Identify which cell holds the provided text, then report its [x, y] central coordinate. 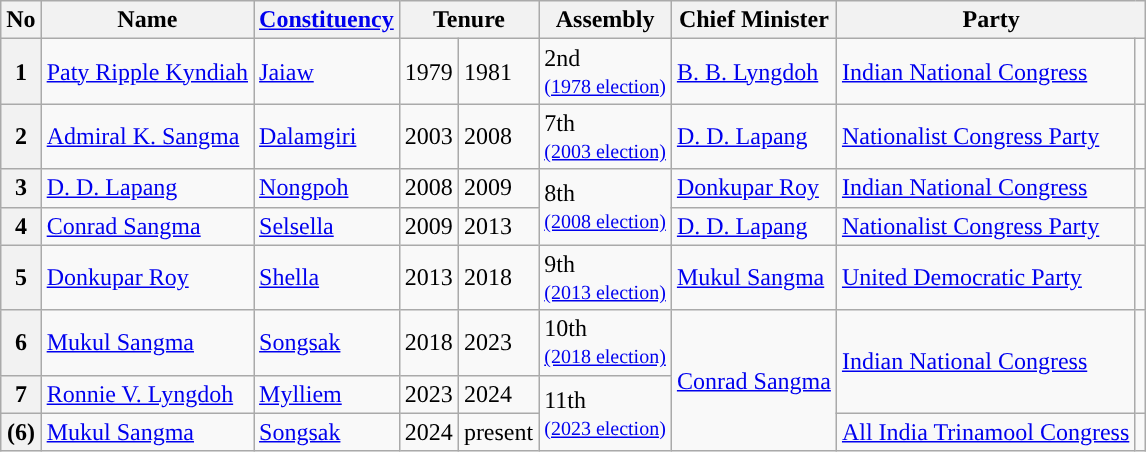
Constituency [327, 20]
Dalamgiri [327, 136]
United Democratic Party [985, 278]
10th (2018 election) [606, 342]
Nongpoh [327, 188]
9th (2013 election) [606, 278]
2003 [428, 136]
Party [990, 20]
Mylliem [327, 394]
1979 [428, 72]
5 [21, 278]
(6) [21, 432]
Admiral K. Sangma [147, 136]
7th (2003 election) [606, 136]
3 [21, 188]
8th (2008 election) [606, 207]
2 [21, 136]
7 [21, 394]
Paty Ripple Kyndiah [147, 72]
Selsella [327, 226]
Chief Minister [754, 20]
B. B. Lyngdoh [754, 72]
No [21, 20]
Name [147, 20]
Ronnie V. Lyngdoh [147, 394]
All India Trinamool Congress [985, 432]
Jaiaw [327, 72]
11th (2023 election) [606, 413]
4 [21, 226]
1 [21, 72]
1981 [498, 72]
2nd (1978 election) [606, 72]
6 [21, 342]
Shella [327, 278]
present [498, 432]
Assembly [606, 20]
Tenure [468, 20]
